Provide the (X, Y) coordinate of the cell's center where the given text is located.  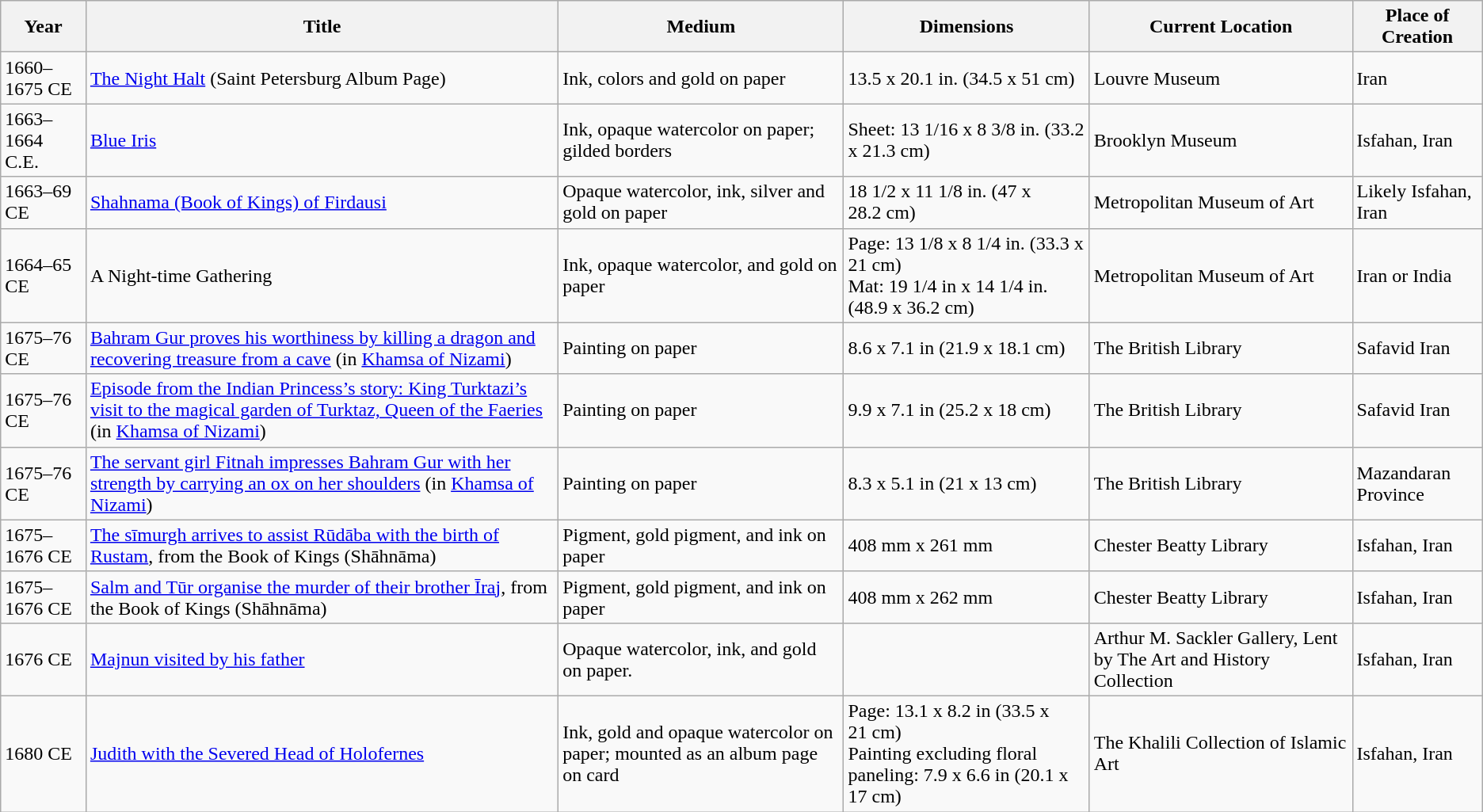
Medium (701, 27)
Likely Isfahan, Iran (1417, 203)
Ink, opaque watercolor, and gold on paper (701, 276)
Page: 13 1/8 x 8 1/4 in. (33.3 x 21 cm)Mat: 19 1/4 in x 14 1/4 in. (48.9 x 36.2 cm) (966, 276)
Salm and Tūr organise the murder of their brother Īraj, from the Book of Kings (Shāhnāma) (322, 597)
Bahram Gur proves his worthiness by killing a dragon and recovering treasure from a cave (in Khamsa of Nizami) (322, 349)
1680 CE (44, 753)
The servant girl Fitnah impresses Bahram Gur with her strength by carrying an ox on her shoulders (in Khamsa of Nizami) (322, 483)
The Night Halt (Saint Petersburg Album Page) (322, 78)
Opaque watercolor, ink, silver and gold on paper (701, 203)
18 1/2 x 11 1/8 in. (47 x 28.2 cm) (966, 203)
Majnun visited by his father (322, 659)
The Khalili Collection of Islamic Art (1221, 753)
8.3 x 5.1 in (21 x 13 cm) (966, 483)
Iran (1417, 78)
Year (44, 27)
13.5 x 20.1 in. (34.5 x 51 cm) (966, 78)
Judith with the Severed Head of Holofernes (322, 753)
Louvre Museum (1221, 78)
Episode from the Indian Princess’s story: King Turktazi’s visit to the magical garden of Turktaz, Queen of the Faeries (in Khamsa of Nizami) (322, 410)
408 mm x 261 mm (966, 545)
Place of Creation (1417, 27)
1676 CE (44, 659)
Current Location (1221, 27)
Blue Iris (322, 140)
Arthur M. Sackler Gallery, Lent by The Art and History Collection (1221, 659)
Shahnama (Book of Kings) of Firdausi (322, 203)
Page: 13.1 x 8.2 in (33.5 x 21 cm)Painting excluding floral paneling: 7.9 x 6.6 in (20.1 x 17 cm) (966, 753)
Sheet: 13 1/16 x 8 3/8 in. (33.2 x 21.3 cm) (966, 140)
Ink, gold and opaque watercolor on paper; mounted as an album page on card (701, 753)
Iran or India (1417, 276)
A Night-time Gathering (322, 276)
Title (322, 27)
The sīmurgh arrives to assist Rūdāba with the birth of Rustam, from the Book of Kings (Shāhnāma) (322, 545)
1663–1664 C.E. (44, 140)
408 mm x 262 mm (966, 597)
Dimensions (966, 27)
Opaque watercolor, ink, and gold on paper. (701, 659)
Brooklyn Museum (1221, 140)
Ink, colors and gold on paper (701, 78)
1664–65 CE (44, 276)
Ink, opaque watercolor on paper; gilded borders (701, 140)
Mazandaran Province (1417, 483)
9.9 x 7.1 in (25.2 x 18 cm) (966, 410)
1663–69 CE (44, 203)
8.6 x 7.1 in (21.9 x 18.1 cm) (966, 349)
1660–1675 CE (44, 78)
